Capture the cell that displays the provided text and extract its [x, y] central coordinate. 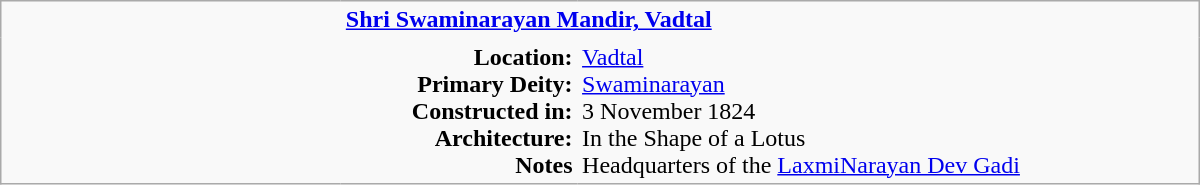
VadtalSwaminarayan 3 November 1824 In the Shape of a Lotus Headquarters of the LaxmiNarayan Dev Gadi [888, 110]
Shri Swaminarayan Mandir, Vadtal [770, 20]
Location: Primary Deity:Constructed in:Architecture:Notes [459, 110]
